Return the [X, Y] coordinate for the center point of the cell that contains the specified text.  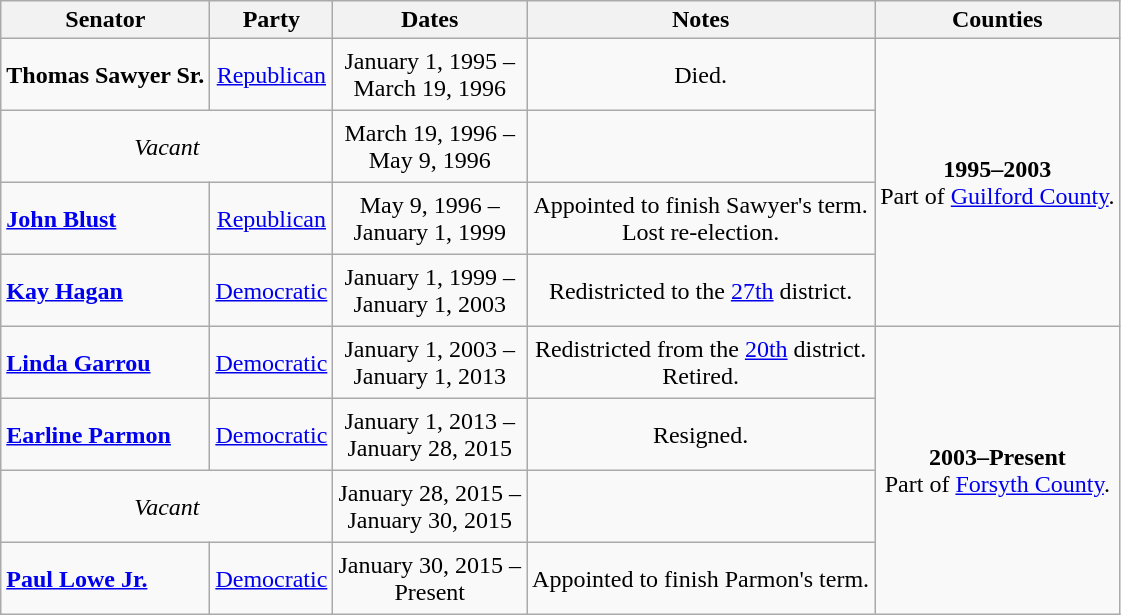
January 28, 2015 – January 30, 2015 [430, 507]
Redistricted from the 20th district. Retired. [701, 363]
Notes [701, 20]
Appointed to finish Sawyer's term. Lost re-election. [701, 219]
Paul Lowe Jr. [106, 579]
2003–Present Part of Forsyth County. [998, 471]
Dates [430, 20]
Thomas Sawyer Sr. [106, 75]
Senator [106, 20]
Died. [701, 75]
1995–2003 Part of Guilford County. [998, 183]
John Blust [106, 219]
January 30, 2015 – Present [430, 579]
May 9, 1996 – January 1, 1999 [430, 219]
January 1, 1999 – January 1, 2003 [430, 291]
Party [272, 20]
March 19, 1996 – May 9, 1996 [430, 147]
Redistricted to the 27th district. [701, 291]
January 1, 2013 – January 28, 2015 [430, 435]
Earline Parmon [106, 435]
Counties [998, 20]
January 1, 2003 – January 1, 2013 [430, 363]
Resigned. [701, 435]
January 1, 1995 – March 19, 1996 [430, 75]
Appointed to finish Parmon's term. [701, 579]
Linda Garrou [106, 363]
Kay Hagan [106, 291]
